Locate the cell with the specified text and output its [X, Y] center coordinate. 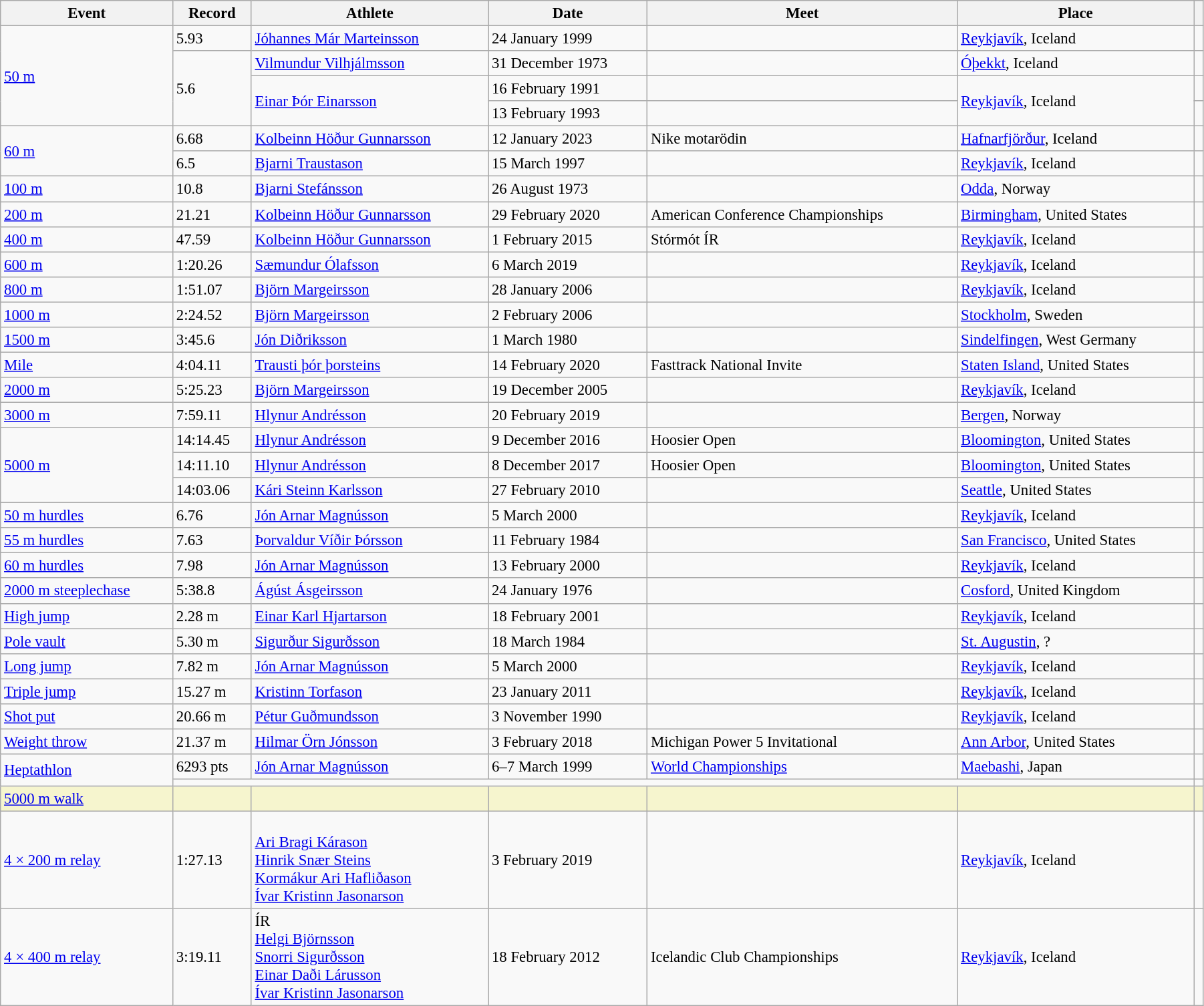
200 m [87, 214]
Einar Karl Hjartarson [369, 616]
3:19.11 [212, 957]
Heptathlon [87, 770]
5:25.23 [212, 390]
Odda, Norway [1076, 189]
1:27.13 [212, 860]
Hilmar Örn Jónsson [369, 741]
7:59.11 [212, 415]
18 March 1984 [568, 641]
Date [568, 13]
3 February 2019 [568, 860]
14:14.45 [212, 440]
100 m [87, 189]
Staten Island, United States [1076, 365]
31 December 1973 [568, 63]
Stockholm, Sweden [1076, 315]
5.6 [212, 88]
5:38.8 [212, 591]
23 January 2011 [568, 691]
Sigurður Sigurðsson [369, 641]
14 February 2020 [568, 365]
Óþekkt, Iceland [1076, 63]
15.27 m [212, 691]
20.66 m [212, 717]
Einar Þór Einarsson [369, 102]
Meet [802, 13]
12 January 2023 [568, 139]
Athlete [369, 13]
24 January 1999 [568, 39]
Jón Diðriksson [369, 340]
14:03.06 [212, 490]
San Francisco, United States [1076, 540]
Cosford, United Kingdom [1076, 591]
1 February 2015 [568, 239]
Maebashi, Japan [1076, 767]
5.93 [212, 39]
4 × 400 m relay [87, 957]
9 December 2016 [568, 440]
Kári Steinn Karlsson [369, 490]
ÍRHelgi BjörnssonSnorri SigurðssonEinar Daði LárussonÍvar Kristinn Jasonarson [369, 957]
16 February 1991 [568, 89]
Michigan Power 5 Invitational [802, 741]
2.28 m [212, 616]
American Conference Championships [802, 214]
1000 m [87, 315]
High jump [87, 616]
7.98 [212, 566]
14:11.10 [212, 466]
6.5 [212, 164]
1:20.26 [212, 265]
Shot put [87, 717]
27 February 2010 [568, 490]
1500 m [87, 340]
1:51.07 [212, 289]
Event [87, 13]
6–7 March 1999 [568, 767]
Ari Bragi KárasonHinrik Snær SteinsKormákur Ari HafliðasonÍvar Kristinn Jasonarson [369, 860]
Vilmundur Vilhjálmsson [369, 63]
1 March 1980 [568, 340]
3 February 2018 [568, 741]
4:04.11 [212, 365]
47.59 [212, 239]
13 February 2000 [568, 566]
Ágúst Ásgeirsson [369, 591]
29 February 2020 [568, 214]
2000 m steeplechase [87, 591]
Mile [87, 365]
Bjarni Stefánsson [369, 189]
Trausti þór þorsteins [369, 365]
19 December 2005 [568, 390]
2 February 2006 [568, 315]
Sæmundur Ólafsson [369, 265]
Triple jump [87, 691]
3 November 1990 [568, 717]
21.21 [212, 214]
50 m [87, 76]
Stórmót ÍR [802, 239]
2000 m [87, 390]
Bjarni Traustason [369, 164]
5.30 m [212, 641]
5000 m [87, 465]
6.68 [212, 139]
7.82 m [212, 666]
600 m [87, 265]
Long jump [87, 666]
6 March 2019 [568, 265]
4 × 200 m relay [87, 860]
Pétur Guðmundsson [369, 717]
400 m [87, 239]
6.76 [212, 516]
20 February 2019 [568, 415]
Place [1076, 13]
Sindelfingen, West Germany [1076, 340]
World Championships [802, 767]
Seattle, United States [1076, 490]
18 February 2012 [568, 957]
St. Augustin, ? [1076, 641]
5000 m walk [87, 799]
21.37 m [212, 741]
Hafnarfjörður, Iceland [1076, 139]
Ann Arbor, United States [1076, 741]
55 m hurdles [87, 540]
3:45.6 [212, 340]
Jóhannes Már Marteinsson [369, 39]
3000 m [87, 415]
Kristinn Torfason [369, 691]
10.8 [212, 189]
15 March 1997 [568, 164]
Birmingham, United States [1076, 214]
Bergen, Norway [1076, 415]
Weight throw [87, 741]
6293 pts [212, 767]
26 August 1973 [568, 189]
24 January 1976 [568, 591]
7.63 [212, 540]
Fasttrack National Invite [802, 365]
60 m [87, 151]
Record [212, 13]
18 February 2001 [568, 616]
11 February 1984 [568, 540]
2:24.52 [212, 315]
Þorvaldur Víðir Þórsson [369, 540]
60 m hurdles [87, 566]
Nike motarödin [802, 139]
8 December 2017 [568, 466]
28 January 2006 [568, 289]
Icelandic Club Championships [802, 957]
13 February 1993 [568, 114]
50 m hurdles [87, 516]
800 m [87, 289]
Pole vault [87, 641]
